Locate the cell with the specified text and output its (x, y) center coordinate. 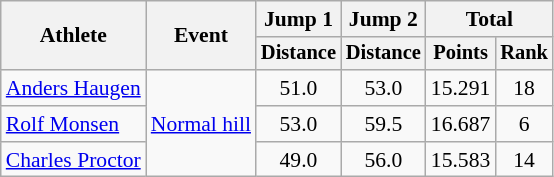
6 (524, 124)
Total (490, 19)
Rolf Monsen (74, 124)
Jump 2 (384, 19)
59.5 (384, 124)
Jump 1 (298, 19)
Athlete (74, 36)
51.0 (298, 88)
Normal hill (201, 124)
Rank (524, 54)
16.687 (460, 124)
18 (524, 88)
Points (460, 54)
Anders Haugen (74, 88)
15.291 (460, 88)
Event (201, 36)
